For the text-containing cell, return its midpoint in (x, y) coordinate format. 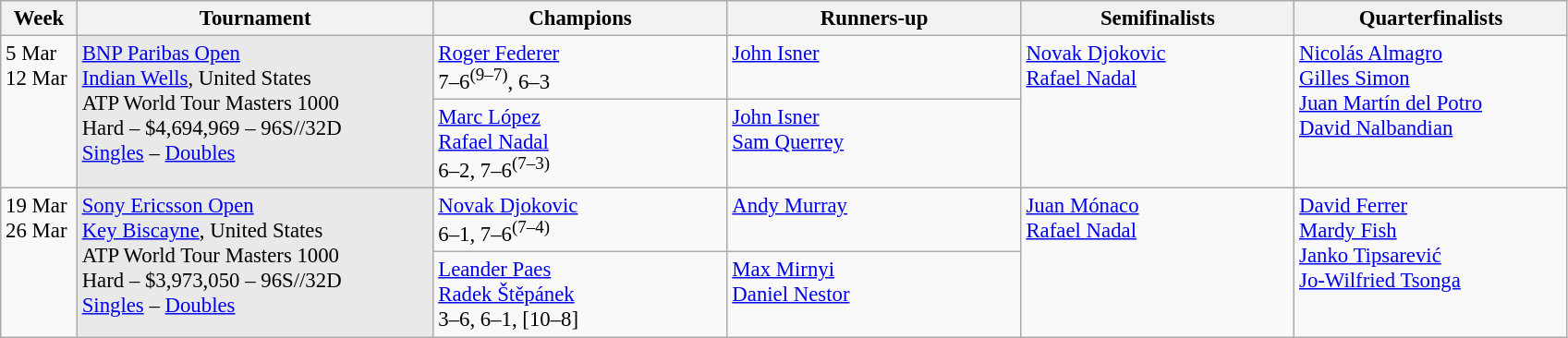
Marc López Rafael Nadal6–2, 7–6(7–3) (580, 144)
Juan Mónaco Rafael Nadal (1158, 262)
Novak Djokovic Rafael Nadal (1158, 113)
Leander Paes Radek Štěpánek 3–6, 6–1, [10–8] (580, 295)
Runners-up (874, 18)
Tournament (255, 18)
Nicolás Almagro Gilles Simon Juan Martín del Potro David Nalbandian (1431, 113)
David Ferrer Mardy Fish Janko Tipsarević Jo-Wilfried Tsonga (1431, 262)
19 Mar26 Mar (39, 262)
Roger Federer7–6(9–7), 6–3 (580, 68)
Week (39, 18)
Max Mirnyi Daniel Nestor (874, 295)
Andy Murray (874, 220)
Champions (580, 18)
Novak Djokovic6–1, 7–6(7–4) (580, 220)
Semifinalists (1158, 18)
Sony Ericsson Open Key Biscayne, United StatesATP World Tour Masters 1000Hard – $3,973,050 – 96S//32DSingles – Doubles (255, 262)
John Isner Sam Querrey (874, 144)
5 Mar 12 Mar (39, 113)
BNP Paribas Open Indian Wells, United StatesATP World Tour Masters 1000Hard – $4,694,969 – 96S//32DSingles – Doubles (255, 113)
Quarterfinalists (1431, 18)
John Isner (874, 68)
